Extract the [x, y] coordinate from the center of the cell holding the provided text.  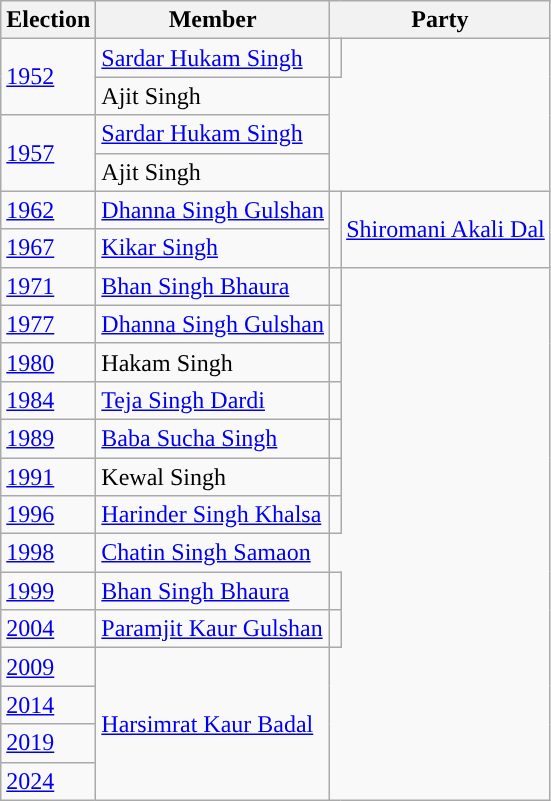
2004 [48, 629]
1957 [48, 153]
1971 [48, 286]
Chatin Singh Samaon [213, 553]
Kikar Singh [213, 248]
Teja Singh Dardi [213, 400]
1984 [48, 400]
1991 [48, 477]
1999 [48, 591]
1967 [48, 248]
1952 [48, 77]
Party [440, 20]
Shiromani Akali Dal [446, 229]
2009 [48, 667]
1962 [48, 210]
Member [213, 20]
1977 [48, 324]
Election [48, 20]
Hakam Singh [213, 362]
2019 [48, 743]
Paramjit Kaur Gulshan [213, 629]
1996 [48, 515]
Harinder Singh Khalsa [213, 515]
2024 [48, 781]
Kewal Singh [213, 477]
2014 [48, 705]
1980 [48, 362]
Harsimrat Kaur Badal [213, 724]
1998 [48, 553]
Baba Sucha Singh [213, 438]
1989 [48, 438]
